For the text-containing cell, return its midpoint in [X, Y] coordinate format. 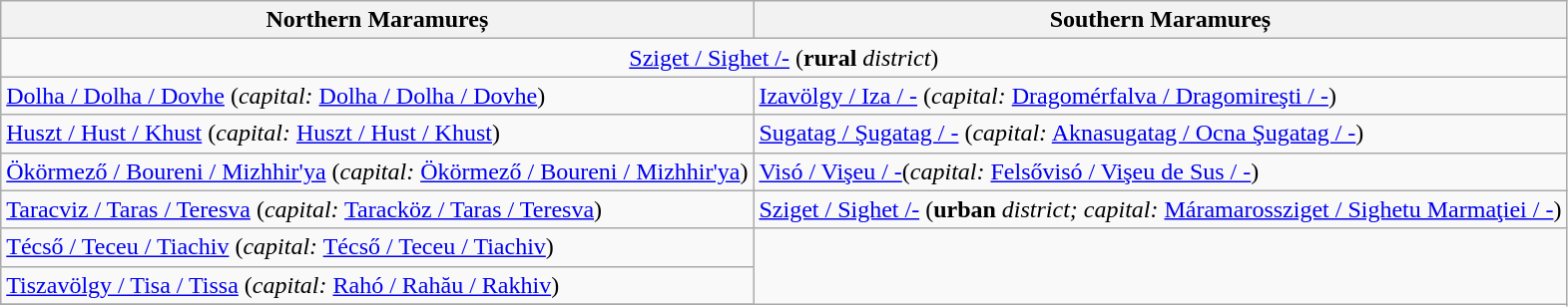
Tiszavölgy / Tisa / Tissa (capital: Rahó / Rahău / Rakhiv) [377, 285]
Sziget / Sighet /- (urban district; capital: Máramarossziget / Sighetu Marmaţiei / -) [1160, 209]
Visó / Vişeu / -(capital: Felsővisó / Vişeu de Sus / -) [1160, 171]
Northern Maramureș [377, 20]
Sziget / Sighet /- (rural district) [784, 58]
Southern Maramureș [1160, 20]
Huszt / Hust / Khust (capital: Huszt / Hust / Khust) [377, 134]
Ökörmező / Boureni / Mizhhir'ya (capital: Ökörmező / Boureni / Mizhhir'ya) [377, 171]
Sugatag / Şugatag / - (capital: Aknasugatag / Ocna Şugatag / -) [1160, 134]
Izavölgy / Iza / - (capital: Dragomérfalva / Dragomireşti / -) [1160, 96]
Dolha / Dolha / Dovhe (capital: Dolha / Dolha / Dovhe) [377, 96]
Taracviz / Taras / Teresva (capital: Taracköz / Taras / Teresva) [377, 209]
Técső / Teceu / Tiachiv (capital: Técső / Teceu / Tiachiv) [377, 247]
